From the cell containing the given text, extract its center point as [x, y] coordinate. 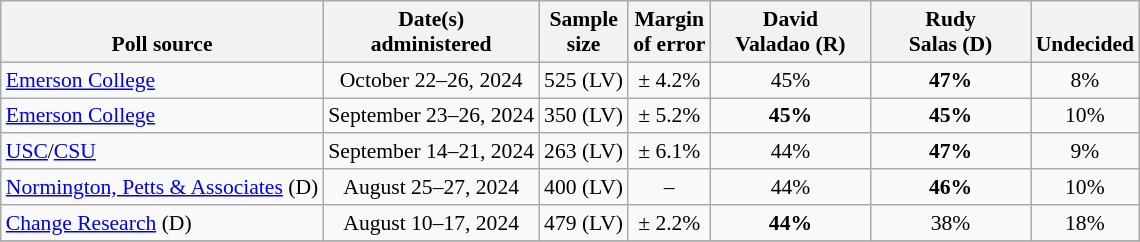
9% [1085, 152]
8% [1085, 80]
Poll source [162, 32]
525 (LV) [584, 80]
350 (LV) [584, 116]
18% [1085, 223]
± 4.2% [669, 80]
Marginof error [669, 32]
Samplesize [584, 32]
DavidValadao (R) [790, 32]
± 5.2% [669, 116]
Undecided [1085, 32]
479 (LV) [584, 223]
46% [950, 187]
August 25–27, 2024 [431, 187]
Date(s)administered [431, 32]
± 6.1% [669, 152]
RudySalas (D) [950, 32]
September 23–26, 2024 [431, 116]
Change Research (D) [162, 223]
August 10–17, 2024 [431, 223]
38% [950, 223]
October 22–26, 2024 [431, 80]
± 2.2% [669, 223]
263 (LV) [584, 152]
400 (LV) [584, 187]
Normington, Petts & Associates (D) [162, 187]
USC/CSU [162, 152]
September 14–21, 2024 [431, 152]
– [669, 187]
